Find where the given text appears and provide that cell's center as (X, Y) coordinate. 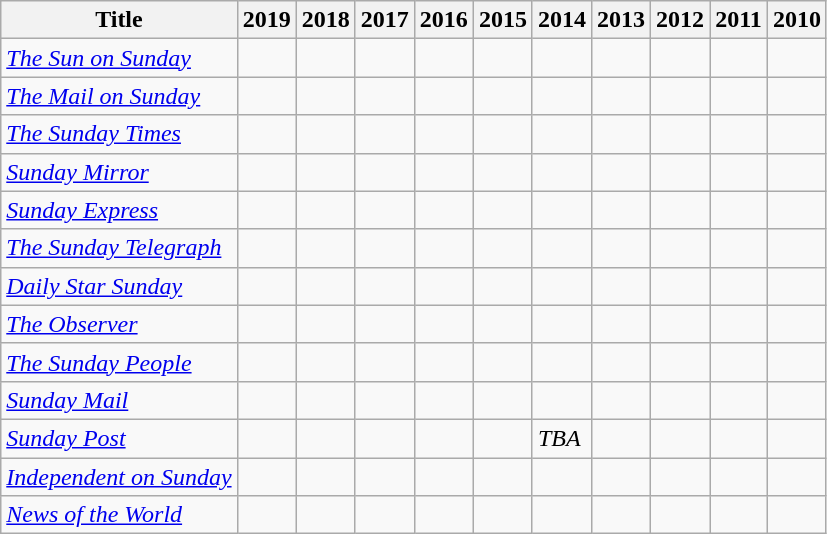
Title (119, 20)
Sunday Mirror (119, 172)
2011 (739, 20)
2013 (620, 20)
Daily Star Sunday (119, 286)
2010 (796, 20)
TBA (562, 438)
2015 (502, 20)
The Mail on Sunday (119, 96)
2012 (680, 20)
2014 (562, 20)
News of the World (119, 515)
Sunday Mail (119, 400)
The Observer (119, 324)
Independent on Sunday (119, 477)
2019 (266, 20)
2018 (326, 20)
Sunday Post (119, 438)
Sunday Express (119, 210)
2016 (444, 20)
The Sunday Telegraph (119, 248)
The Sunday Times (119, 134)
The Sunday People (119, 362)
The Sun on Sunday (119, 58)
2017 (384, 20)
